Return the (x, y) coordinate for the center point of the cell that contains the specified text.  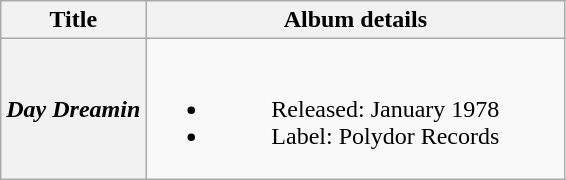
Released: January 1978Label: Polydor Records (356, 109)
Day Dreamin (74, 109)
Title (74, 20)
Album details (356, 20)
